Pinpoint the cell where the given text exists, returning its [X, Y] midpoint coordinate. 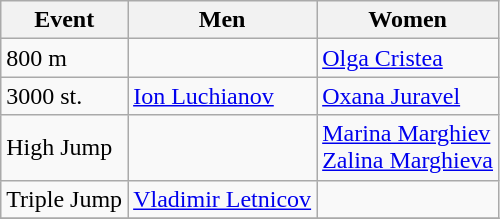
Triple Jump [64, 199]
Women [408, 20]
Vladimir Letnicov [222, 199]
Olga Cristea [408, 58]
Men [222, 20]
Marina Marghiev Zalina Marghieva [408, 148]
3000 st. [64, 96]
800 m [64, 58]
Ion Luchianov [222, 96]
Oxana Juravel [408, 96]
High Jump [64, 148]
Event [64, 20]
